Determine the [x, y] coordinate at the center of the cell enclosing the given text.  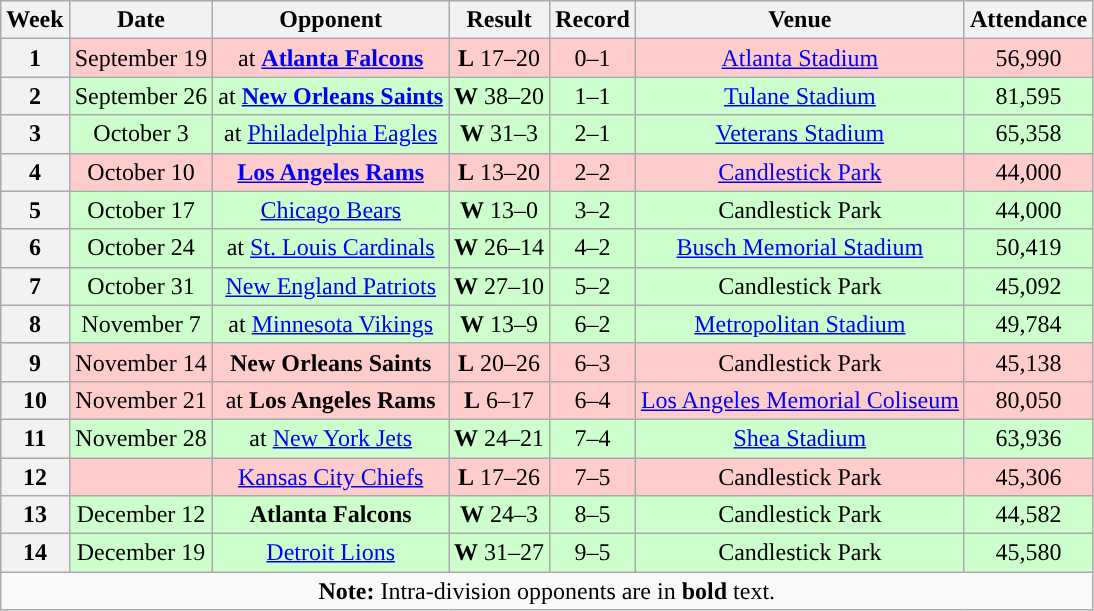
at Minnesota Vikings [331, 324]
13 [35, 515]
Result [500, 20]
W 31–27 [500, 553]
November 21 [141, 400]
11 [35, 438]
W 31–3 [500, 134]
14 [35, 553]
Busch Memorial Stadium [800, 248]
W 24–21 [500, 438]
at Philadelphia Eagles [331, 134]
at St. Louis Cardinals [331, 248]
7–4 [593, 438]
December 19 [141, 553]
November 14 [141, 362]
6 [35, 248]
Chicago Bears [331, 210]
at New York Jets [331, 438]
2–1 [593, 134]
8–5 [593, 515]
7–5 [593, 477]
Los Angeles Rams [331, 172]
3–2 [593, 210]
Tulane Stadium [800, 96]
65,358 [1028, 134]
9–5 [593, 553]
2–2 [593, 172]
Shea Stadium [800, 438]
Opponent [331, 20]
56,990 [1028, 58]
7 [35, 286]
Los Angeles Memorial Coliseum [800, 400]
1–1 [593, 96]
4–2 [593, 248]
2 [35, 96]
December 12 [141, 515]
October 24 [141, 248]
Attendance [1028, 20]
W 13–9 [500, 324]
6–2 [593, 324]
November 28 [141, 438]
New Orleans Saints [331, 362]
at Los Angeles Rams [331, 400]
45,092 [1028, 286]
W 13–0 [500, 210]
L 20–26 [500, 362]
October 31 [141, 286]
Kansas City Chiefs [331, 477]
W 27–10 [500, 286]
45,138 [1028, 362]
5 [35, 210]
80,050 [1028, 400]
September 26 [141, 96]
at Atlanta Falcons [331, 58]
50,419 [1028, 248]
Atlanta Stadium [800, 58]
Veterans Stadium [800, 134]
63,936 [1028, 438]
November 7 [141, 324]
Atlanta Falcons [331, 515]
Note: Intra-division opponents are in bold text. [547, 591]
45,580 [1028, 553]
Week [35, 20]
44,582 [1028, 515]
W 26–14 [500, 248]
5–2 [593, 286]
Record [593, 20]
Detroit Lions [331, 553]
L 17–26 [500, 477]
81,595 [1028, 96]
9 [35, 362]
New England Patriots [331, 286]
at New Orleans Saints [331, 96]
0–1 [593, 58]
W 24–3 [500, 515]
12 [35, 477]
4 [35, 172]
10 [35, 400]
October 3 [141, 134]
8 [35, 324]
L 6–17 [500, 400]
6–4 [593, 400]
Metropolitan Stadium [800, 324]
6–3 [593, 362]
1 [35, 58]
Date [141, 20]
L 13–20 [500, 172]
September 19 [141, 58]
October 10 [141, 172]
October 17 [141, 210]
Venue [800, 20]
L 17–20 [500, 58]
45,306 [1028, 477]
49,784 [1028, 324]
W 38–20 [500, 96]
3 [35, 134]
